Locate the cell with the specified text and output its (X, Y) center coordinate. 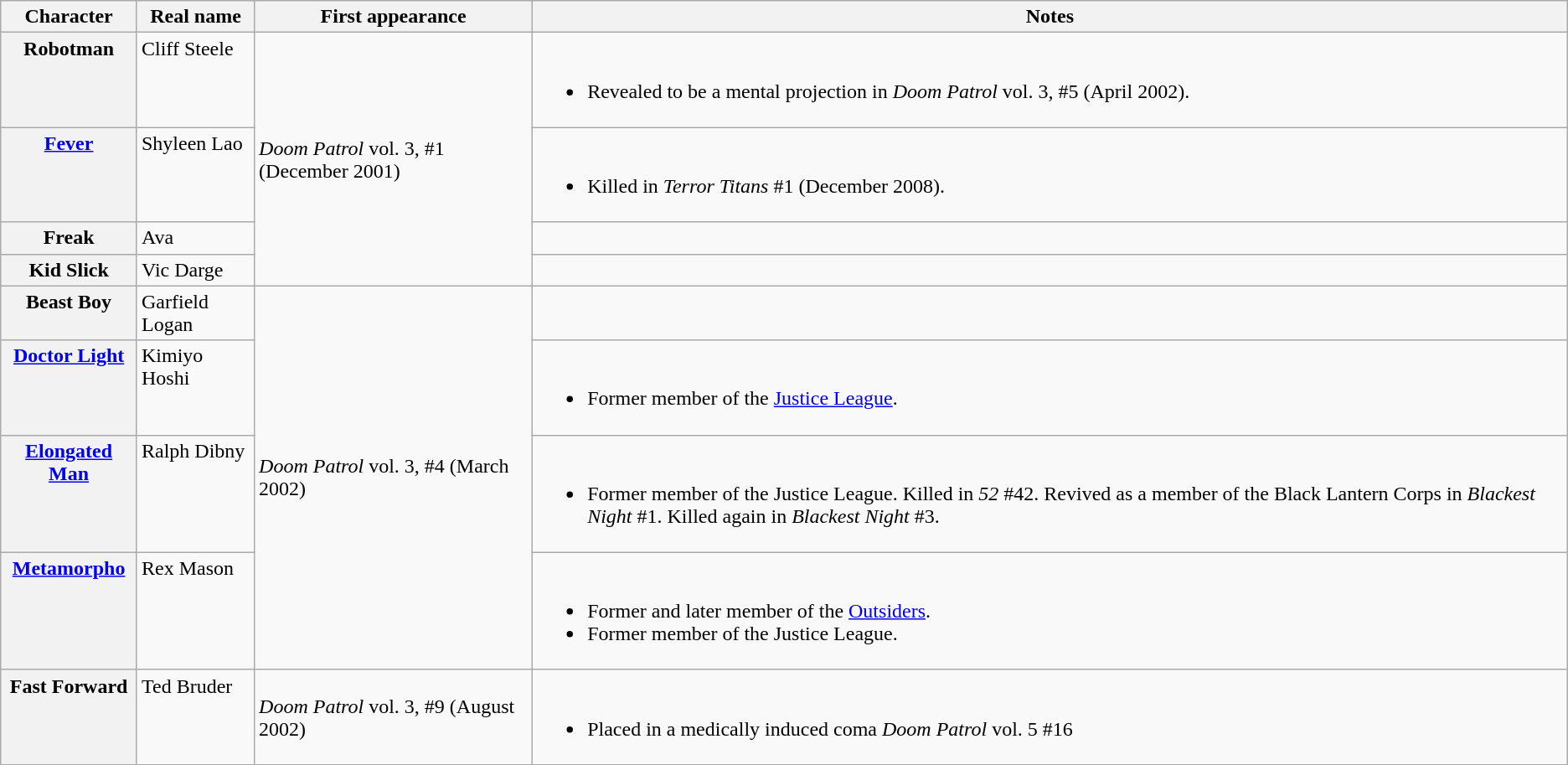
Kimiyo Hoshi (195, 387)
Doom Patrol vol. 3, #1 (December 2001) (394, 159)
Revealed to be a mental projection in Doom Patrol vol. 3, #5 (April 2002). (1050, 80)
First appearance (394, 17)
Doom Patrol vol. 3, #9 (August 2002) (394, 717)
Shyleen Lao (195, 174)
Doom Patrol vol. 3, #4 (March 2002) (394, 478)
Freak (69, 238)
Metamorpho (69, 611)
Doctor Light (69, 387)
Fast Forward (69, 717)
Ted Bruder (195, 717)
Fever (69, 174)
Placed in a medically induced coma Doom Patrol vol. 5 #16 (1050, 717)
Robotman (69, 80)
Elongated Man (69, 494)
Garfield Logan (195, 313)
Real name (195, 17)
Rex Mason (195, 611)
Kid Slick (69, 270)
Ava (195, 238)
Former and later member of the Outsiders.Former member of the Justice League. (1050, 611)
Vic Darge (195, 270)
Former member of the Justice League. (1050, 387)
Character (69, 17)
Ralph Dibny (195, 494)
Killed in Terror Titans #1 (December 2008). (1050, 174)
Beast Boy (69, 313)
Cliff Steele (195, 80)
Notes (1050, 17)
